Pinpoint the cell where the given text exists, returning its [x, y] midpoint coordinate. 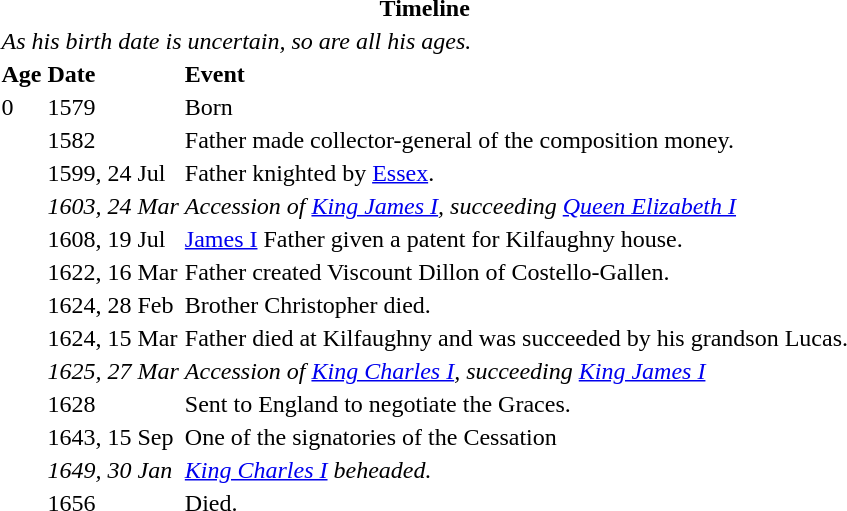
1649, 30 Jan [113, 470]
1625, 27 Mar [113, 371]
1599, 24 Jul [113, 173]
1624, 15 Mar [113, 338]
Age [22, 74]
0 [22, 107]
1643, 15 Sep [113, 437]
Date [113, 74]
1603, 24 Mar [113, 206]
1579 [113, 107]
1628 [113, 404]
1582 [113, 140]
1624, 28 Feb [113, 305]
1622, 16 Mar [113, 272]
1608, 19 Jul [113, 239]
